Identify which cell holds the provided text, then report its [x, y] central coordinate. 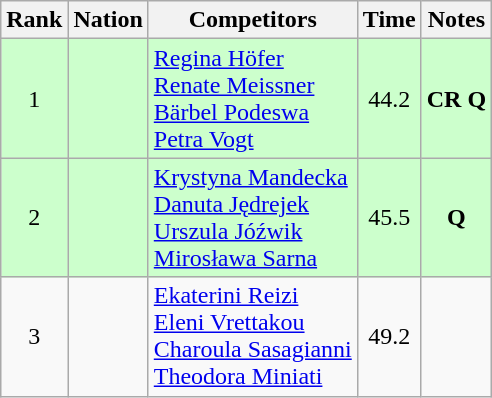
Notes [456, 20]
Time [389, 20]
Nation [108, 20]
CR Q [456, 98]
3 [34, 336]
44.2 [389, 98]
Q [456, 218]
Regina HöferRenate MeissnerBärbel PodeswaPetra Vogt [252, 98]
Rank [34, 20]
1 [34, 98]
45.5 [389, 218]
Krystyna MandeckaDanuta JędrejekUrszula JóźwikMirosława Sarna [252, 218]
2 [34, 218]
Ekaterini ReiziEleni VrettakouCharoula SasagianniTheodora Miniati [252, 336]
Competitors [252, 20]
49.2 [389, 336]
